Scan for the cell matching the given text and deliver its (x, y) coordinate at center. 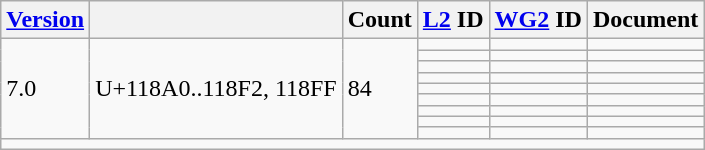
7.0 (46, 89)
U+118A0..118F2, 118FF (216, 89)
L2 ID (453, 20)
84 (380, 89)
Document (645, 20)
WG2 ID (538, 20)
Version (46, 20)
Count (380, 20)
